Return the (x, y) coordinate for the center point of the cell that contains the specified text.  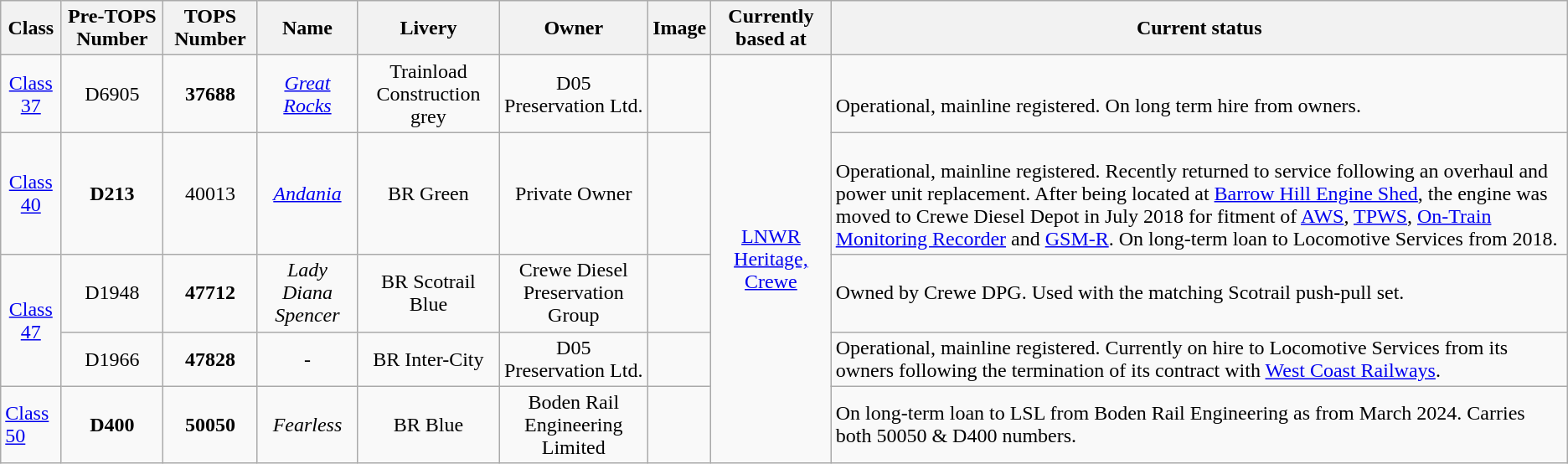
On long-term loan to LSL from Boden Rail Engineering as from March 2024. Carries both 50050 & D400 numbers. (1199, 425)
47828 (210, 358)
Class 47 (31, 320)
Owner (574, 28)
Crewe Diesel Preservation Group (574, 293)
BR Scotrail Blue (429, 293)
Class (31, 28)
47712 (210, 293)
Owned by Crewe DPG. Used with the matching Scotrail push-pull set. (1199, 293)
D1948 (112, 293)
TOPS Number (210, 28)
Fearless (307, 425)
37688 (210, 94)
Class 50 (31, 425)
Trainload Construction grey (429, 94)
50050 (210, 425)
Great Rocks (307, 94)
BR Inter-City (429, 358)
Pre-TOPS Number (112, 28)
Operational, mainline registered. On long term hire from owners. (1199, 94)
Current status (1199, 28)
Livery (429, 28)
Class 40 (31, 193)
Class 37 (31, 94)
D1966 (112, 358)
Name (307, 28)
D400 (112, 425)
Currently based at (771, 28)
- (307, 358)
BR Green (429, 193)
Andania (307, 193)
BR Blue (429, 425)
LNWR Heritage, Crewe (771, 260)
Private Owner (574, 193)
Image (680, 28)
D213 (112, 193)
40013 (210, 193)
D6905 (112, 94)
Lady Diana Spencer (307, 293)
Boden Rail Engineering Limited (574, 425)
